Capture the cell that displays the provided text and extract its [x, y] central coordinate. 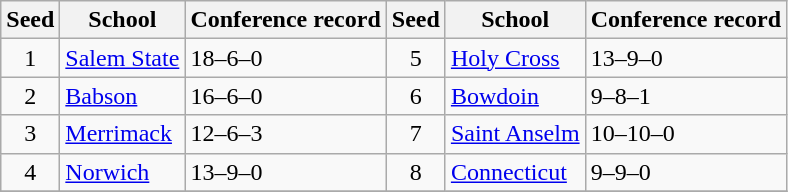
18–6–0 [286, 58]
5 [416, 58]
Holy Cross [515, 58]
12–6–3 [286, 134]
2 [30, 96]
4 [30, 172]
Saint Anselm [515, 134]
10–10–0 [686, 134]
1 [30, 58]
8 [416, 172]
Merrimack [122, 134]
7 [416, 134]
Connecticut [515, 172]
9–9–0 [686, 172]
Norwich [122, 172]
16–6–0 [286, 96]
Bowdoin [515, 96]
Salem State [122, 58]
3 [30, 134]
Babson [122, 96]
9–8–1 [686, 96]
6 [416, 96]
